Output the [x, y] coordinate of the center of the cell containing the given text.  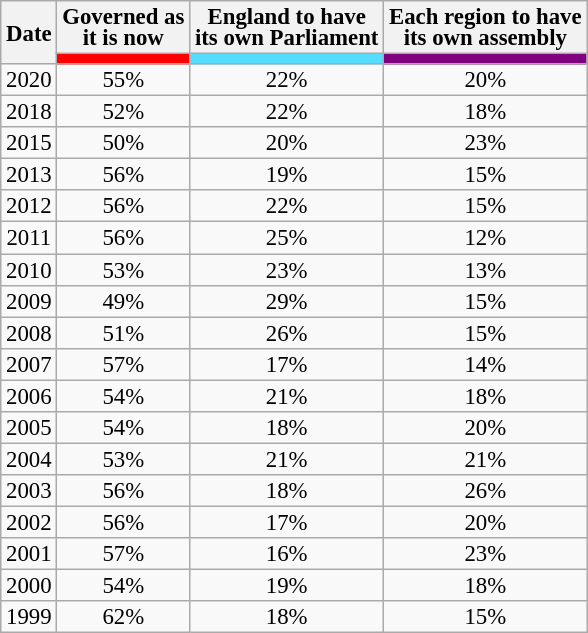
2005 [29, 428]
62% [124, 617]
2009 [29, 301]
29% [287, 301]
51% [124, 333]
2003 [29, 491]
2015 [29, 143]
2008 [29, 333]
2013 [29, 175]
50% [124, 143]
2001 [29, 554]
2007 [29, 364]
2010 [29, 270]
52% [124, 112]
2012 [29, 206]
55% [124, 80]
14% [486, 364]
Governed asit is now [124, 28]
2002 [29, 522]
2000 [29, 586]
2011 [29, 238]
2018 [29, 112]
Date [29, 32]
16% [287, 554]
Each region to haveits own assembly [486, 28]
13% [486, 270]
2004 [29, 459]
2020 [29, 80]
49% [124, 301]
25% [287, 238]
12% [486, 238]
2006 [29, 396]
1999 [29, 617]
England to haveits own Parliament [287, 28]
